Capture the cell that displays the provided text and extract its [X, Y] central coordinate. 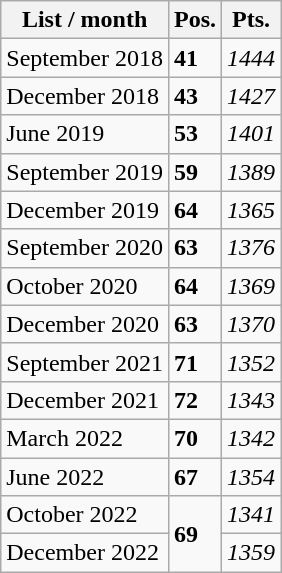
September 2019 [85, 172]
September 2018 [85, 58]
1341 [252, 515]
1352 [252, 362]
1342 [252, 438]
Pos. [194, 20]
1401 [252, 134]
December 2019 [85, 210]
September 2020 [85, 248]
December 2020 [85, 324]
41 [194, 58]
1376 [252, 248]
53 [194, 134]
69 [194, 534]
1369 [252, 286]
List / month [85, 20]
December 2022 [85, 553]
1343 [252, 400]
1427 [252, 96]
67 [194, 477]
1354 [252, 477]
1365 [252, 210]
43 [194, 96]
59 [194, 172]
72 [194, 400]
Pts. [252, 20]
October 2020 [85, 286]
70 [194, 438]
1389 [252, 172]
1359 [252, 553]
March 2022 [85, 438]
September 2021 [85, 362]
October 2022 [85, 515]
December 2021 [85, 400]
June 2022 [85, 477]
71 [194, 362]
June 2019 [85, 134]
1370 [252, 324]
1444 [252, 58]
December 2018 [85, 96]
